Return (x, y) of the center of cell containing provided text 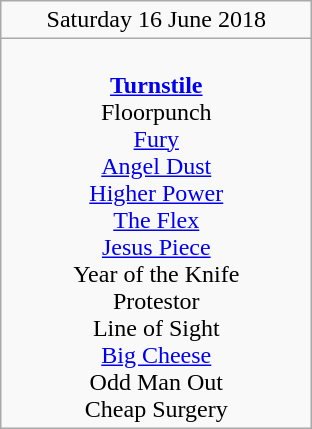
Turnstile Floorpunch Fury Angel Dust Higher Power The Flex Jesus Piece Year of the Knife Protestor Line of Sight Big Cheese Odd Man Out Cheap Surgery (156, 234)
Saturday 16 June 2018 (156, 20)
